Output the [X, Y] coordinate of the center of the cell containing the given text.  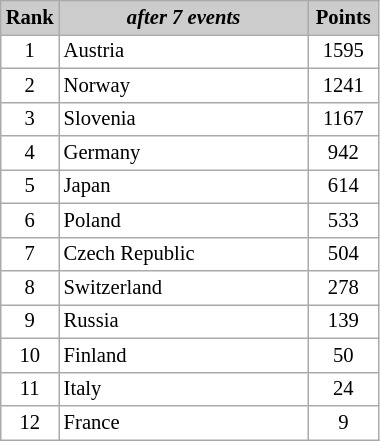
533 [343, 220]
Poland [184, 220]
2 [30, 85]
Russia [184, 321]
6 [30, 220]
5 [30, 186]
12 [30, 423]
1167 [343, 119]
Japan [184, 186]
942 [343, 153]
Italy [184, 389]
1595 [343, 51]
Finland [184, 355]
24 [343, 389]
278 [343, 287]
Norway [184, 85]
Slovenia [184, 119]
France [184, 423]
Rank [30, 17]
8 [30, 287]
Switzerland [184, 287]
504 [343, 254]
Austria [184, 51]
1 [30, 51]
10 [30, 355]
614 [343, 186]
3 [30, 119]
Germany [184, 153]
7 [30, 254]
Czech Republic [184, 254]
4 [30, 153]
50 [343, 355]
1241 [343, 85]
11 [30, 389]
Points [343, 17]
139 [343, 321]
after 7 events [184, 17]
